From the cell containing the given text, extract its center point as (X, Y) coordinate. 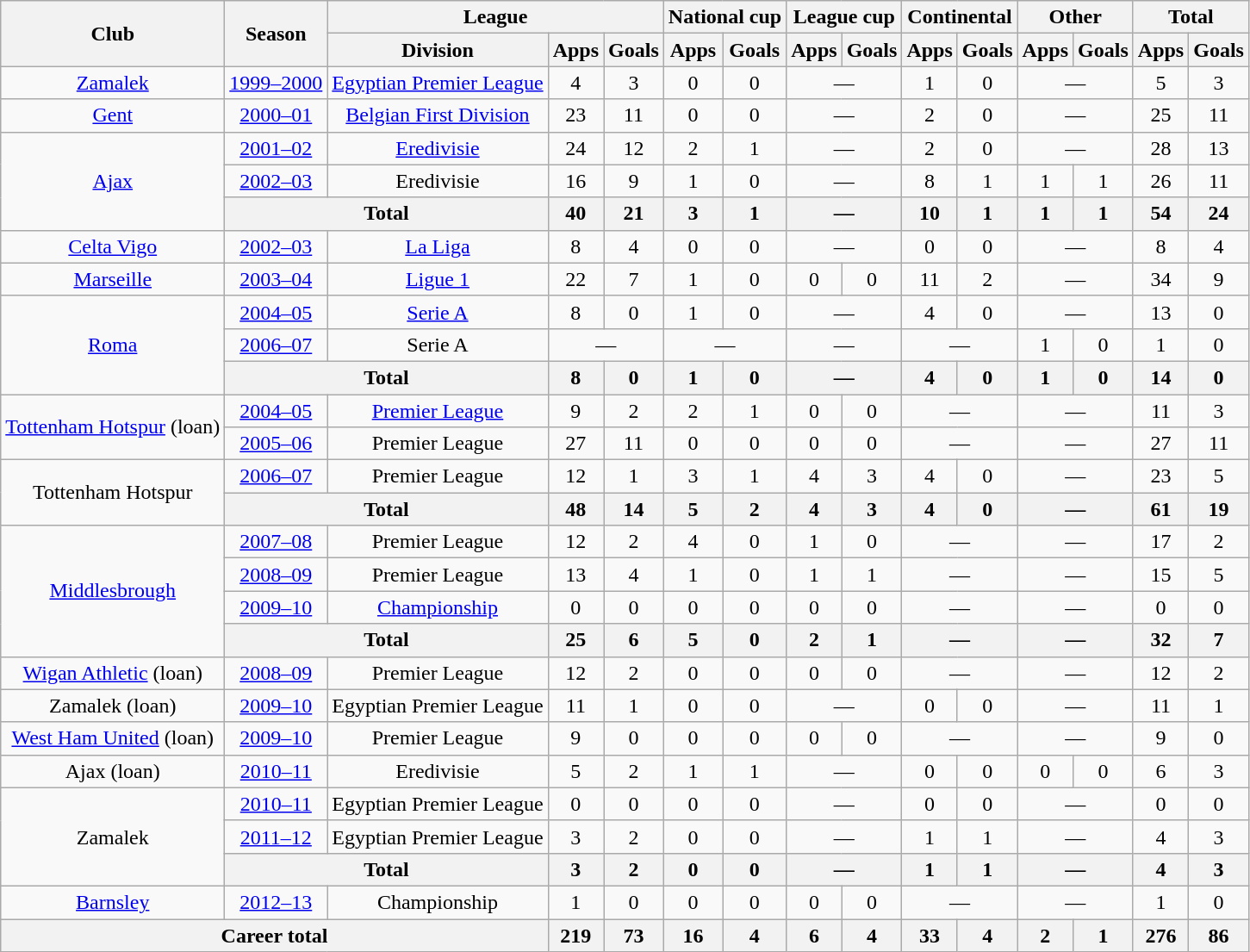
219 (575, 935)
Tottenham Hotspur (113, 493)
Ligue 1 (438, 279)
National cup (725, 17)
Gent (113, 115)
Club (113, 34)
Marseille (113, 279)
La Liga (438, 246)
34 (1160, 279)
Tottenham Hotspur (loan) (113, 427)
2005–06 (276, 444)
15 (1160, 575)
22 (575, 279)
19 (1219, 509)
Ajax (loan) (113, 771)
Belgian First Division (438, 115)
Middlesbrough (113, 591)
40 (575, 214)
33 (930, 935)
86 (1219, 935)
Wigan Athletic (loan) (113, 673)
17 (1160, 542)
Career total (274, 935)
Zamalek (loan) (113, 706)
61 (1160, 509)
276 (1160, 935)
Division (438, 50)
2000–01 (276, 115)
28 (1160, 148)
Season (276, 34)
73 (634, 935)
54 (1160, 214)
Barnsley (113, 902)
1999–2000 (276, 83)
10 (930, 214)
21 (634, 214)
Continental (960, 17)
48 (575, 509)
Other (1075, 17)
2001–02 (276, 148)
26 (1160, 181)
Celta Vigo (113, 246)
2007–08 (276, 542)
League (495, 17)
Ajax (113, 181)
League cup (844, 17)
West Ham United (loan) (113, 738)
2003–04 (276, 279)
2012–13 (276, 902)
Roma (113, 345)
32 (1160, 640)
2011–12 (276, 837)
